Scan for the cell matching the given text and deliver its (X, Y) coordinate at center. 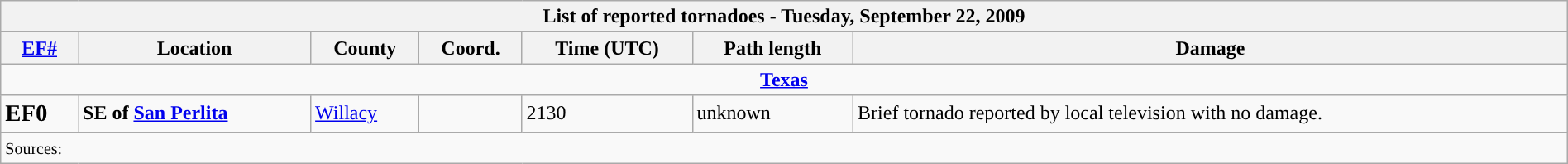
Coord. (471, 48)
Path length (772, 48)
EF0 (40, 113)
Brief tornado reported by local television with no damage. (1211, 113)
Time (UTC) (607, 48)
unknown (772, 113)
Texas (784, 80)
2130 (607, 113)
Location (195, 48)
Damage (1211, 48)
Sources: (784, 147)
SE of San Perlita (195, 113)
County (366, 48)
List of reported tornadoes - Tuesday, September 22, 2009 (784, 17)
EF# (40, 48)
Willacy (366, 113)
